Scan for the cell matching the given text and deliver its (X, Y) coordinate at center. 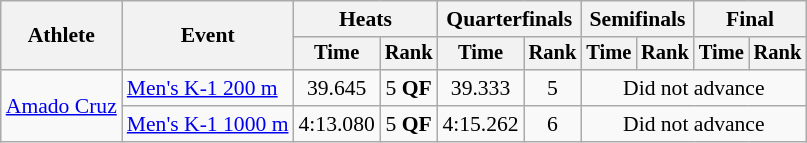
Semifinals (637, 19)
4:13.080 (337, 124)
Men's K-1 1000 m (208, 124)
Quarterfinals (509, 19)
Heats (366, 19)
39.333 (480, 88)
Event (208, 36)
6 (553, 124)
Amado Cruz (62, 106)
4:15.262 (480, 124)
Athlete (62, 36)
39.645 (337, 88)
Final (750, 19)
Men's K-1 200 m (208, 88)
5 (553, 88)
